From the cell containing the given text, extract its center point as (x, y) coordinate. 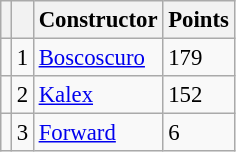
1 (22, 58)
6 (198, 133)
152 (198, 95)
3 (22, 133)
Kalex (98, 95)
Constructor (98, 20)
Boscoscuro (98, 58)
179 (198, 58)
Forward (98, 133)
Points (198, 20)
2 (22, 95)
